Search for the cell housing the specified text and yield its [x, y] center coordinate. 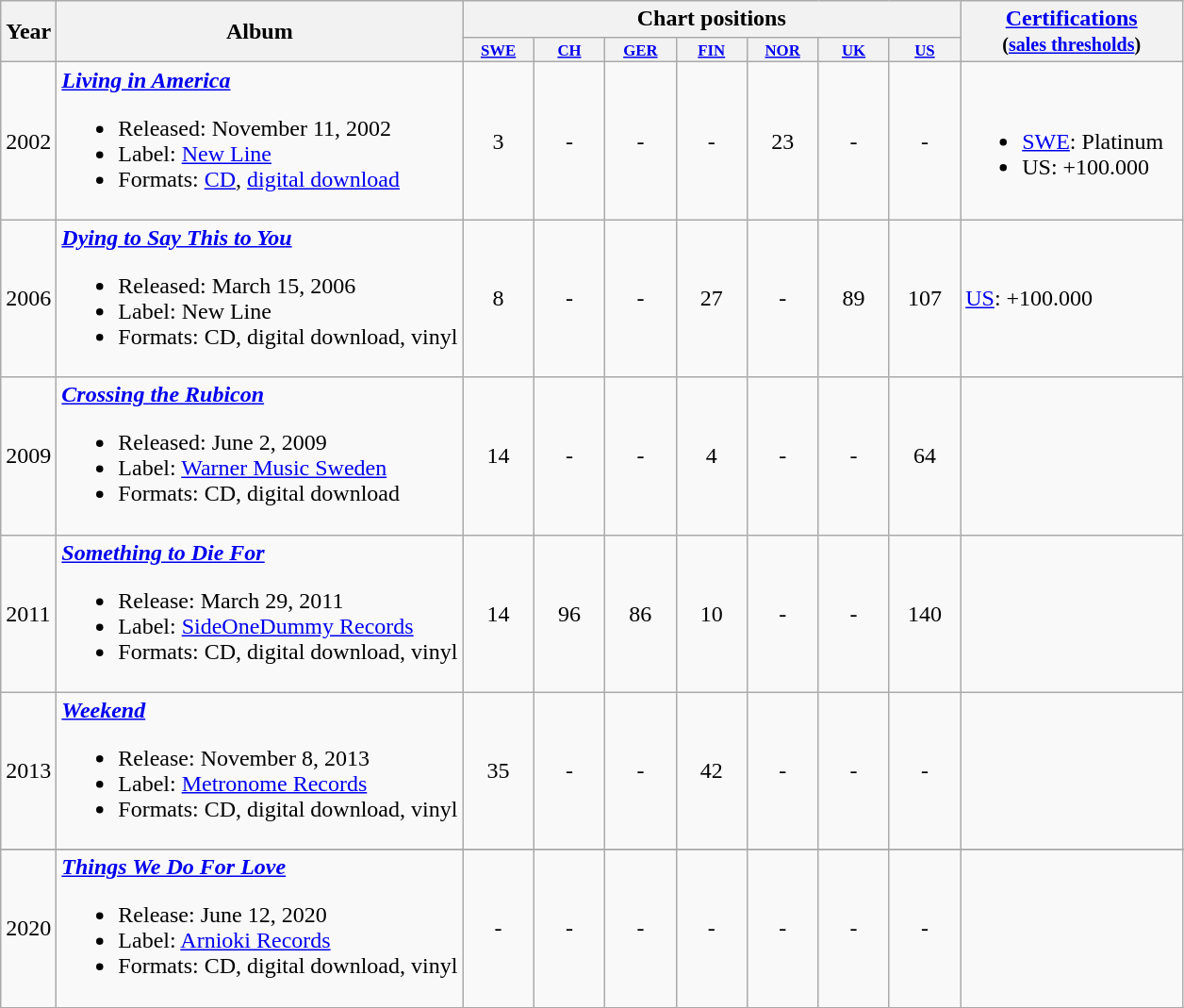
86 [641, 613]
2020 [28, 928]
140 [924, 613]
2006 [28, 298]
Crossing the RubiconReleased: June 2, 2009Label: Warner Music SwedenFormats: CD, digital download [260, 456]
89 [854, 298]
3 [498, 141]
Chart positions [712, 19]
US [924, 49]
Living in AmericaReleased: November 11, 2002Label: New LineFormats: CD, digital download [260, 141]
8 [498, 298]
2009 [28, 456]
2013 [28, 771]
FIN [711, 49]
CH [569, 49]
64 [924, 456]
2011 [28, 613]
107 [924, 298]
10 [711, 613]
2002 [28, 141]
42 [711, 771]
4 [711, 456]
23 [782, 141]
96 [569, 613]
WeekendRelease: November 8, 2013Label: Metronome RecordsFormats: CD, digital download, vinyl [260, 771]
UK [854, 49]
Dying to Say This to YouReleased: March 15, 2006Label: New LineFormats: CD, digital download, vinyl [260, 298]
GER [641, 49]
35 [498, 771]
27 [711, 298]
NOR [782, 49]
SWE [498, 49]
Album [260, 32]
Something to Die ForRelease: March 29, 2011Label: SideOneDummy RecordsFormats: CD, digital download, vinyl [260, 613]
Things We Do For LoveRelease: June 12, 2020Label: Arnioki RecordsFormats: CD, digital download, vinyl [260, 928]
Certifications(sales thresholds) [1072, 32]
Year [28, 32]
US: +100.000 [1072, 298]
SWE: PlatinumUS: +100.000 [1072, 141]
